For the text-containing cell, return its midpoint in (x, y) coordinate format. 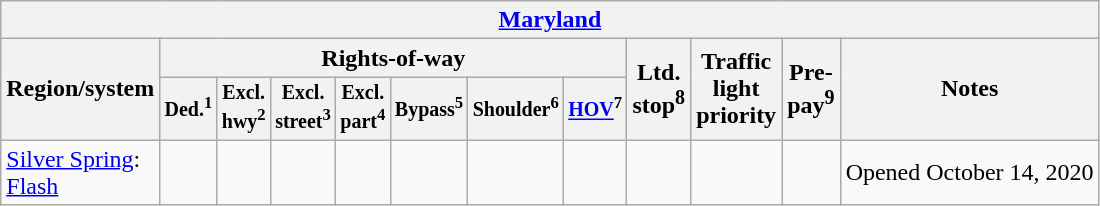
HOV7 (596, 108)
Opened October 14, 2020 (970, 172)
Trafficlightpriority (736, 90)
Notes (970, 90)
Silver Spring:Flash (80, 172)
Pre-pay9 (811, 90)
Rights-of-way (394, 58)
Excl.hwy2 (244, 108)
Region/system (80, 90)
Excl.street3 (302, 108)
Excl.part4 (363, 108)
Ded.1 (188, 108)
Bypass5 (429, 108)
Shoulder6 (516, 108)
Ltd.stop8 (659, 90)
Maryland (550, 20)
